Search for the cell housing the specified text and yield its [X, Y] center coordinate. 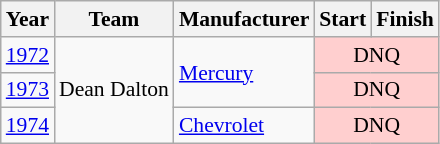
1973 [28, 90]
Chevrolet [244, 126]
Dean Dalton [114, 90]
Team [114, 19]
Manufacturer [244, 19]
Start [342, 19]
Year [28, 19]
Mercury [244, 72]
1974 [28, 126]
Finish [405, 19]
1972 [28, 55]
